Extract the (X, Y) coordinate from the center of the cell holding the provided text.  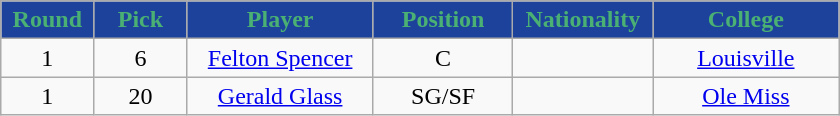
College (746, 20)
Louisville (746, 58)
6 (140, 58)
Gerald Glass (280, 96)
Ole Miss (746, 96)
Round (48, 20)
SG/SF (443, 96)
Felton Spencer (280, 58)
20 (140, 96)
Position (443, 20)
Player (280, 20)
C (443, 58)
Pick (140, 20)
Nationality (583, 20)
